Return (X, Y) of the center of cell containing provided text 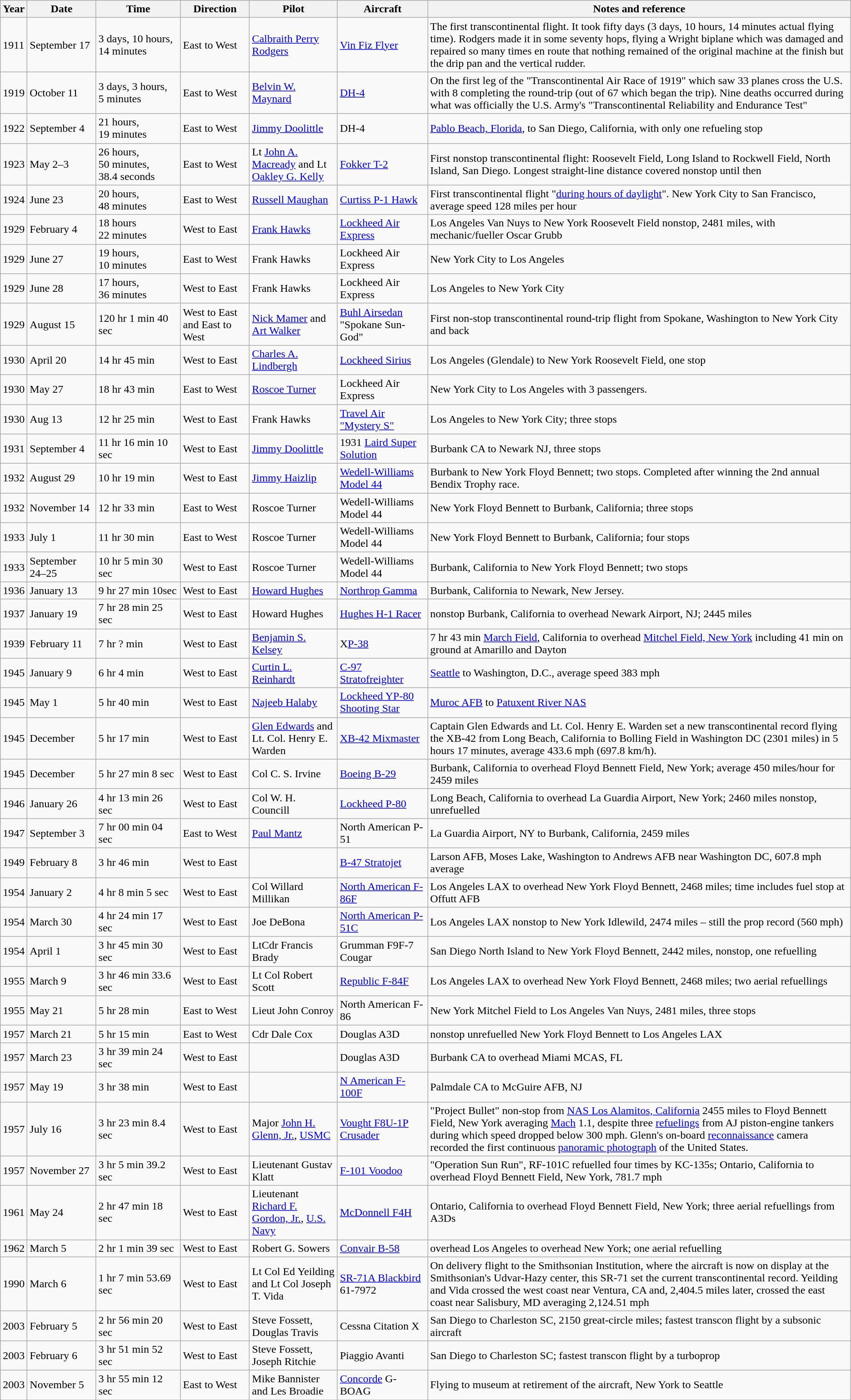
1 hr 7 min 53.69 sec (138, 1284)
Cdr Dale Cox (294, 1034)
5 hr 17 min (138, 738)
Joe DeBona (294, 922)
7 hr ? min (138, 644)
San Diego to Charleston SC; fastest transcon flight by a turboprop (639, 1355)
1939 (14, 644)
4 hr 13 min 26 sec (138, 804)
New York Floyd Bennett to Burbank, California; three stops (639, 508)
Burbank, California to New York Floyd Bennett; two stops (639, 567)
August 15 (62, 324)
3 hr 45 min 30 sec (138, 952)
4 hr 8 min 5 sec (138, 892)
Col C. S. Irvine (294, 774)
Piaggio Avanti (382, 1355)
12 hr 25 min (138, 419)
June 23 (62, 200)
3 hr 46 min 33.6 sec (138, 981)
Steve Fossett, Joseph Ritchie (294, 1355)
Los Angeles (Glendale) to New York Roosevelt Field, one stop (639, 360)
Lt John A. Macready and Lt Oakley G. Kelly (294, 164)
May 19 (62, 1087)
November 14 (62, 508)
Cessna Citation X (382, 1325)
2 hr 1 min 39 sec (138, 1248)
Lieutenant Gustav Klatt (294, 1171)
La Guardia Airport, NY to Burbank, California, 2459 miles (639, 833)
XB-42 Mixmaster (382, 738)
9 hr 27 min 10sec (138, 590)
Year (14, 9)
Calbraith Perry Rodgers (294, 45)
Boeing B-29 (382, 774)
Burbank, California to overhead Floyd Bennett Field, New York; average 450 miles/hour for 2459 miles (639, 774)
Republic F-84F (382, 981)
September 24–25 (62, 567)
Seattle to Washington, D.C., average speed 383 mph (639, 673)
May 27 (62, 389)
Muroc AFB to Patuxent River NAS (639, 703)
1924 (14, 200)
3 hr 23 min 8.4 sec (138, 1129)
Russell Maughan (294, 200)
3 hr 38 min (138, 1087)
June 28 (62, 288)
Aircraft (382, 9)
Curtiss P-1 Hawk (382, 200)
August 29 (62, 478)
Najeeb Halaby (294, 703)
Lockheed P-80 (382, 804)
North American F-86 (382, 1011)
Long Beach, California to overhead La Guardia Airport, New York; 2460 miles nonstop, unrefuelled (639, 804)
1936 (14, 590)
Burbank CA to overhead Miami MCAS, FL (639, 1057)
4 hr 24 min 17 sec (138, 922)
3 hr 5 min 39.2 sec (138, 1171)
N American F-100F (382, 1087)
March 23 (62, 1057)
Los Angeles LAX nonstop to New York Idlewild, 2474 miles – still the prop record (560 mph) (639, 922)
SR-71A Blackbird61-7972 (382, 1284)
1947 (14, 833)
10 hr 5 min 30 sec (138, 567)
Robert G. Sowers (294, 1248)
Lt Col Robert Scott (294, 981)
September 3 (62, 833)
Pablo Beach, Florida, to San Diego, California, with only one refueling stop (639, 128)
Lockheed Sirius (382, 360)
2 hr 56 min 20 sec (138, 1325)
Vought F8U-1P Crusader (382, 1129)
New York Mitchel Field to Los Angeles Van Nuys, 2481 miles, three stops (639, 1011)
Col W. H. Councill (294, 804)
March 21 (62, 1034)
1919 (14, 93)
Ontario, California to overhead Floyd Bennett Field, New York; three aerial refuellings from A3Ds (639, 1213)
Convair B-58 (382, 1248)
January 9 (62, 673)
LtCdr Francis Brady (294, 952)
Larson AFB, Moses Lake, Washington to Andrews AFB near Washington DC, 607.8 mph average (639, 863)
11 hr 30 min (138, 537)
July 16 (62, 1129)
1961 (14, 1213)
18 hours 22 minutes (138, 229)
February 8 (62, 863)
120 hr 1 min 40 sec (138, 324)
12 hr 33 min (138, 508)
North American P-51C (382, 922)
May 24 (62, 1213)
Curtin L. Reinhardt (294, 673)
Vin Fiz Flyer (382, 45)
Steve Fossett, Douglas Travis (294, 1325)
7 hr 43 min March Field, California to overhead Mitchel Field, New York including 41 min on ground at Amarillo and Dayton (639, 644)
1946 (14, 804)
18 hr 43 min (138, 389)
Date (62, 9)
3 hr 51 min 52 sec (138, 1355)
West to East and East to West (215, 324)
April 20 (62, 360)
"Operation Sun Run", RF-101C refuelled four times by KC-135s; Ontario, California to overhead Floyd Bennett Field, New York, 781.7 mph (639, 1171)
Glen Edwards and Lt. Col. Henry E. Warden (294, 738)
November 27 (62, 1171)
Los Angeles LAX to overhead New York Floyd Bennett, 2468 miles; two aerial refuellings (639, 981)
San Diego to Charleston SC, 2150 great-circle miles; fastest transcon flight by a subsonic aircraft (639, 1325)
Lockheed YP-80 Shooting Star (382, 703)
February 11 (62, 644)
overhead Los Angeles to overhead New York; one aerial refuelling (639, 1248)
Burbank, California to Newark, New Jersey. (639, 590)
Aug 13 (62, 419)
San Diego North Island to New York Floyd Bennett, 2442 miles, nonstop, one refuelling (639, 952)
Palmdale CA to McGuire AFB, NJ (639, 1087)
North American F-86F (382, 892)
1922 (14, 128)
1911 (14, 45)
Los Angeles Van Nuys to New York Roosevelt Field nonstop, 2481 miles, with mechanic/fueller Oscar Grubb (639, 229)
Pilot (294, 9)
20 hours, 48 minutes (138, 200)
Notes and reference (639, 9)
January 13 (62, 590)
New York City to Los Angeles with 3 passengers. (639, 389)
5 hr 40 min (138, 703)
Direction (215, 9)
Col Willard Millikan (294, 892)
3 days, 3 hours, 5 minutes (138, 93)
Burbank to New York Floyd Bennett; two stops. Completed after winning the 2nd annual Bendix Trophy race. (639, 478)
Buhl Airsedan "Spokane Sun-God" (382, 324)
Los Angeles to New York City; three stops (639, 419)
January 26 (62, 804)
September 17 (62, 45)
nonstop unrefuelled New York Floyd Bennett to Los Angeles LAX (639, 1034)
nonstop Burbank, California to overhead Newark Airport, NJ; 2445 miles (639, 614)
Northrop Gamma (382, 590)
1931 Laird Super Solution (382, 449)
Paul Mantz (294, 833)
C-97 Stratofreighter (382, 673)
Lt Col Ed Yeilding and Lt Col Joseph T. Vida (294, 1284)
5 hr 27 min 8 sec (138, 774)
Benjamin S. Kelsey (294, 644)
7 hr 28 min 25 sec (138, 614)
February 6 (62, 1355)
Hughes H-1 Racer (382, 614)
17 hours, 36 minutes (138, 288)
March 6 (62, 1284)
November 5 (62, 1385)
19 hours, 10 minutes (138, 259)
Lieutenant Richard F. Gordon, Jr., U.S. Navy (294, 1213)
3 days, 10 hours, 14 minutes (138, 45)
March 30 (62, 922)
26 hours, 50 minutes, 38.4 seconds (138, 164)
3 hr 46 min (138, 863)
April 1 (62, 952)
March 5 (62, 1248)
XP-38 (382, 644)
March 9 (62, 981)
1949 (14, 863)
Lieut John Conroy (294, 1011)
Fokker T-2 (382, 164)
May 21 (62, 1011)
1962 (14, 1248)
1990 (14, 1284)
Belvin W. Maynard (294, 93)
May 2–3 (62, 164)
14 hr 45 min (138, 360)
Jimmy Haizlip (294, 478)
February 5 (62, 1325)
New York City to Los Angeles (639, 259)
Time (138, 9)
Flying to museum at retirement of the aircraft, New York to Seattle (639, 1385)
1931 (14, 449)
June 27 (62, 259)
First non-stop transcontinental round-trip flight from Spokane, Washington to New York City and back (639, 324)
11 hr 16 min 10 sec (138, 449)
McDonnell F4H (382, 1213)
May 1 (62, 703)
Mike Bannister and Les Broadie (294, 1385)
3 hr 39 min 24 sec (138, 1057)
6 hr 4 min (138, 673)
January 2 (62, 892)
5 hr 15 min (138, 1034)
Los Angeles to New York City (639, 288)
Major John H. Glenn, Jr., USMC (294, 1129)
21 hours, 19 minutes (138, 128)
Burbank CA to Newark NJ, three stops (639, 449)
July 1 (62, 537)
Travel Air "Mystery S" (382, 419)
Nick Mamer and Art Walker (294, 324)
B-47 Stratojet (382, 863)
2 hr 47 min 18 sec (138, 1213)
10 hr 19 min (138, 478)
Grumman F9F-7 Cougar (382, 952)
F-101 Voodoo (382, 1171)
January 19 (62, 614)
North American P-51 (382, 833)
7 hr 00 min 04 sec (138, 833)
Los Angeles LAX to overhead New York Floyd Bennett, 2468 miles; time includes fuel stop at Offutt AFB (639, 892)
Charles A. Lindbergh (294, 360)
3 hr 55 min 12 sec (138, 1385)
February 4 (62, 229)
New York Floyd Bennett to Burbank, California; four stops (639, 537)
October 11 (62, 93)
1923 (14, 164)
5 hr 28 min (138, 1011)
1937 (14, 614)
Concorde G-BOAG (382, 1385)
First transcontinental flight "during hours of daylight". New York City to San Francisco, average speed 128 miles per hour (639, 200)
